From the cell containing the given text, extract its center point as [x, y] coordinate. 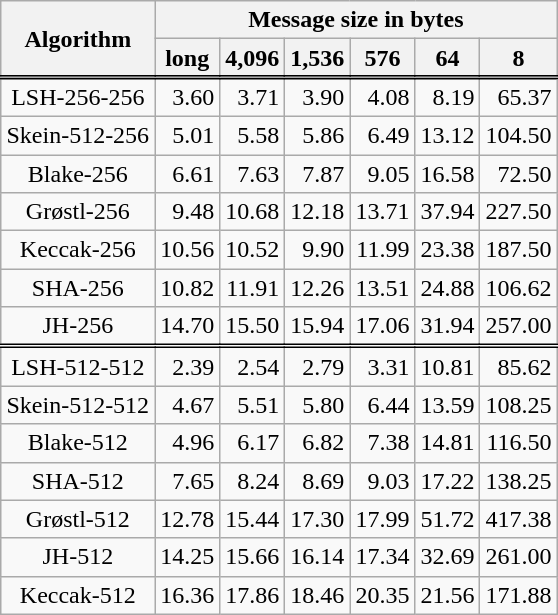
108.25 [518, 405]
18.46 [318, 595]
13.12 [448, 135]
Skein-512-512 [78, 405]
51.72 [448, 519]
257.00 [518, 327]
8.69 [318, 481]
16.36 [188, 595]
171.88 [518, 595]
10.81 [448, 366]
JH-256 [78, 327]
227.50 [518, 212]
long [188, 58]
Algorithm [78, 39]
Grøstl-512 [78, 519]
15.66 [252, 557]
138.25 [518, 481]
7.65 [188, 481]
106.62 [518, 288]
85.62 [518, 366]
3.90 [318, 97]
5.58 [252, 135]
11.99 [382, 250]
LSH-512-512 [78, 366]
13.71 [382, 212]
Message size in bytes [356, 20]
3.71 [252, 97]
9.05 [382, 173]
1,536 [318, 58]
9.03 [382, 481]
17.30 [318, 519]
24.88 [448, 288]
9.48 [188, 212]
261.00 [518, 557]
576 [382, 58]
5.51 [252, 405]
6.82 [318, 443]
10.56 [188, 250]
21.56 [448, 595]
6.44 [382, 405]
2.54 [252, 366]
104.50 [518, 135]
5.86 [318, 135]
7.87 [318, 173]
17.34 [382, 557]
65.37 [518, 97]
14.70 [188, 327]
10.52 [252, 250]
13.59 [448, 405]
72.50 [518, 173]
14.81 [448, 443]
23.38 [448, 250]
4.08 [382, 97]
SHA-512 [78, 481]
13.51 [382, 288]
Skein-512-256 [78, 135]
3.31 [382, 366]
12.78 [188, 519]
12.26 [318, 288]
6.17 [252, 443]
64 [448, 58]
4,096 [252, 58]
7.63 [252, 173]
17.06 [382, 327]
7.38 [382, 443]
8.19 [448, 97]
3.60 [188, 97]
Blake-512 [78, 443]
10.82 [188, 288]
9.90 [318, 250]
6.49 [382, 135]
16.58 [448, 173]
2.39 [188, 366]
Keccak-256 [78, 250]
10.68 [252, 212]
Blake-256 [78, 173]
15.94 [318, 327]
15.50 [252, 327]
32.69 [448, 557]
14.25 [188, 557]
LSH-256-256 [78, 97]
187.50 [518, 250]
5.80 [318, 405]
6.61 [188, 173]
8 [518, 58]
4.67 [188, 405]
8.24 [252, 481]
417.38 [518, 519]
Grøstl-256 [78, 212]
17.86 [252, 595]
20.35 [382, 595]
Keccak-512 [78, 595]
2.79 [318, 366]
SHA-256 [78, 288]
11.91 [252, 288]
17.99 [382, 519]
JH-512 [78, 557]
37.94 [448, 212]
116.50 [518, 443]
4.96 [188, 443]
31.94 [448, 327]
5.01 [188, 135]
15.44 [252, 519]
17.22 [448, 481]
12.18 [318, 212]
16.14 [318, 557]
